Scan for the cell matching the given text and deliver its (x, y) coordinate at center. 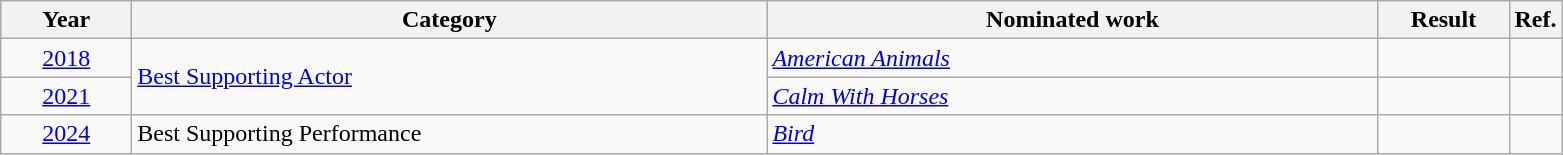
Category (450, 20)
Nominated work (1072, 20)
Best Supporting Performance (450, 134)
2024 (66, 134)
Ref. (1536, 20)
Best Supporting Actor (450, 77)
2021 (66, 96)
2018 (66, 58)
Year (66, 20)
Bird (1072, 134)
Calm With Horses (1072, 96)
American Animals (1072, 58)
Result (1444, 20)
